Return (x, y) of the center of cell containing provided text 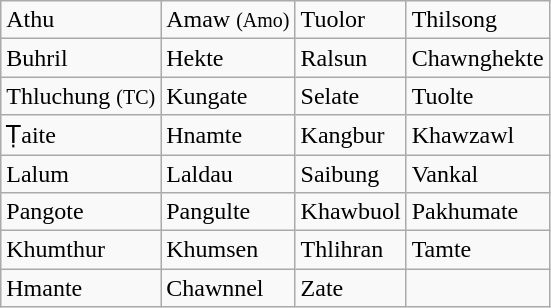
Pangulte (228, 212)
Saibung (350, 173)
Khumthur (81, 250)
Laldau (228, 173)
Chawnnel (228, 288)
Khawzawl (478, 135)
Thilsong (478, 20)
Hnamte (228, 135)
Pakhumate (478, 212)
Hekte (228, 58)
Khumsen (228, 250)
Kungate (228, 96)
Ralsun (350, 58)
Amaw (Amo) (228, 20)
Hmante (81, 288)
Buhril (81, 58)
Selate (350, 96)
Thlihran (350, 250)
Zate (350, 288)
Vankal (478, 173)
Chawnghekte (478, 58)
Lalum (81, 173)
Thluchung (TC) (81, 96)
Tamte (478, 250)
Tuolte (478, 96)
Pangote (81, 212)
Tuolor (350, 20)
Athu (81, 20)
Ṭaite (81, 135)
Kangbur (350, 135)
Khawbuol (350, 212)
